Scan for the cell matching the given text and deliver its (x, y) coordinate at center. 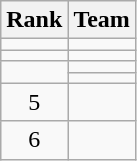
6 (34, 140)
Team (102, 20)
5 (34, 102)
Rank (34, 20)
